Provide the (X, Y) coordinate of the cell's center where the given text is located.  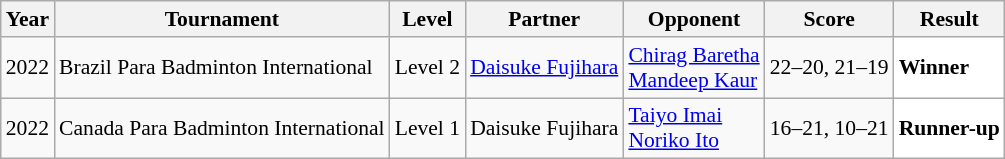
Chirag Baretha Mandeep Kaur (694, 68)
Score (830, 19)
Partner (544, 19)
Level 2 (428, 68)
Tournament (222, 19)
Level 1 (428, 128)
Winner (950, 68)
Brazil Para Badminton International (222, 68)
Taiyo Imai Noriko Ito (694, 128)
Result (950, 19)
Opponent (694, 19)
Level (428, 19)
Canada Para Badminton International (222, 128)
22–20, 21–19 (830, 68)
Year (28, 19)
16–21, 10–21 (830, 128)
Runner-up (950, 128)
